From the cell containing the given text, extract its center point as [X, Y] coordinate. 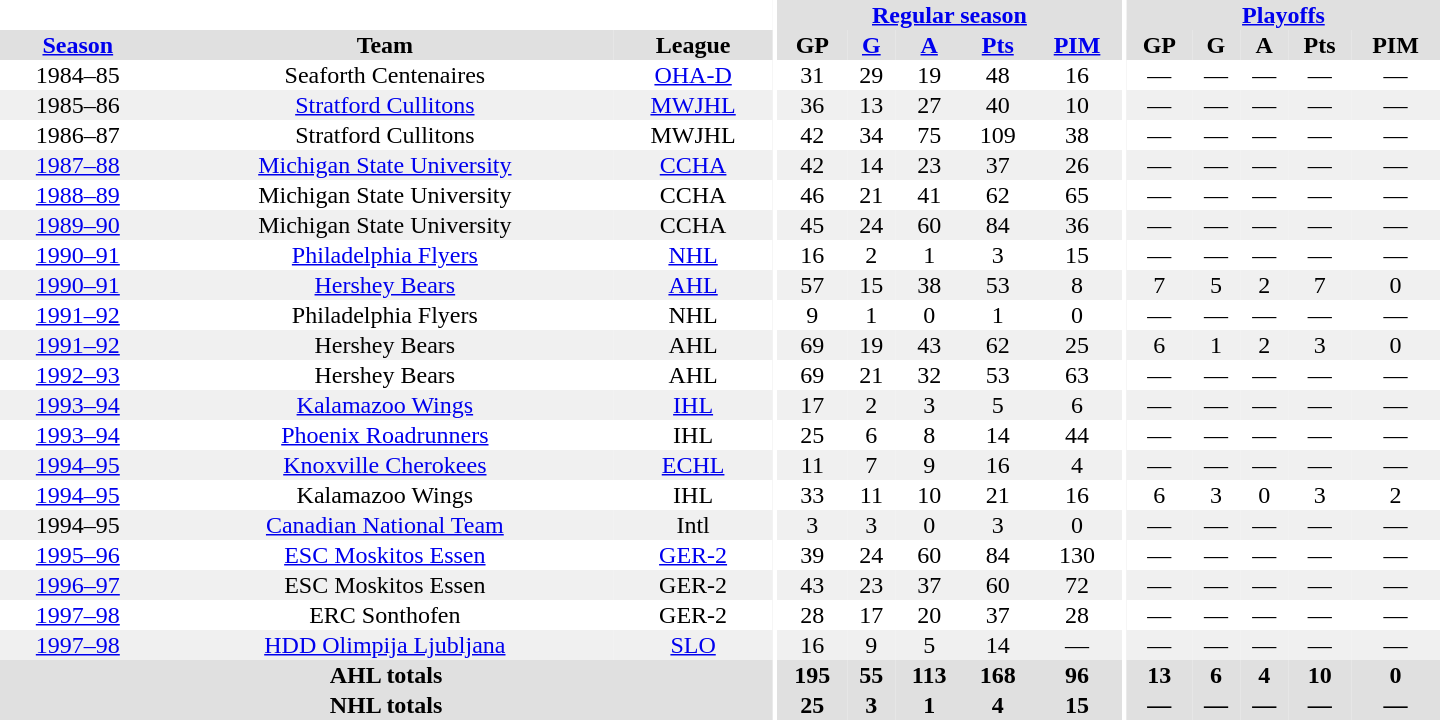
96 [1078, 675]
1987–88 [78, 165]
HDD Olimpija Ljubljana [385, 645]
Season [78, 45]
SLO [693, 645]
41 [928, 195]
109 [998, 135]
168 [998, 675]
OHA-D [693, 75]
Playoffs [1284, 15]
NHL totals [386, 705]
65 [1078, 195]
48 [998, 75]
1992–93 [78, 375]
113 [928, 675]
AHL totals [386, 675]
Phoenix Roadrunners [385, 435]
55 [871, 675]
75 [928, 135]
Regular season [949, 15]
26 [1078, 165]
130 [1078, 555]
34 [871, 135]
1988–89 [78, 195]
Seaforth Centenaires [385, 75]
27 [928, 105]
32 [928, 375]
72 [1078, 585]
31 [812, 75]
195 [812, 675]
ERC Sonthofen [385, 615]
29 [871, 75]
1985–86 [78, 105]
39 [812, 555]
40 [998, 105]
1984–85 [78, 75]
1989–90 [78, 225]
League [693, 45]
ECHL [693, 465]
20 [928, 615]
57 [812, 285]
1996–97 [78, 585]
1986–87 [78, 135]
45 [812, 225]
44 [1078, 435]
Canadian National Team [385, 525]
33 [812, 495]
46 [812, 195]
1995–96 [78, 555]
63 [1078, 375]
Team [385, 45]
Intl [693, 525]
Knoxville Cherokees [385, 465]
